Provide the (x, y) coordinate of the cell's center where the given text is located.  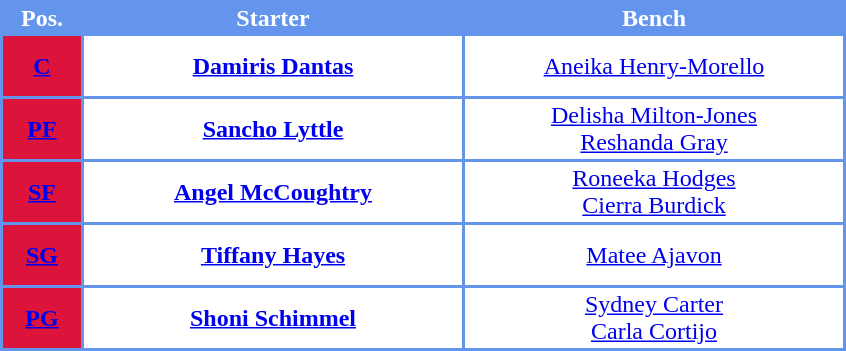
Delisha Milton-JonesReshanda Gray (654, 129)
SF (42, 192)
Tiffany Hayes (273, 255)
PF (42, 129)
Bench (654, 18)
Damiris Dantas (273, 66)
SG (42, 255)
Shoni Schimmel (273, 318)
Matee Ajavon (654, 255)
Sydney CarterCarla Cortijo (654, 318)
C (42, 66)
Sancho Lyttle (273, 129)
Pos. (42, 18)
Aneika Henry-Morello (654, 66)
PG (42, 318)
Roneeka HodgesCierra Burdick (654, 192)
Starter (273, 18)
Angel McCoughtry (273, 192)
